Extract the (x, y) coordinate from the center of the cell holding the provided text.  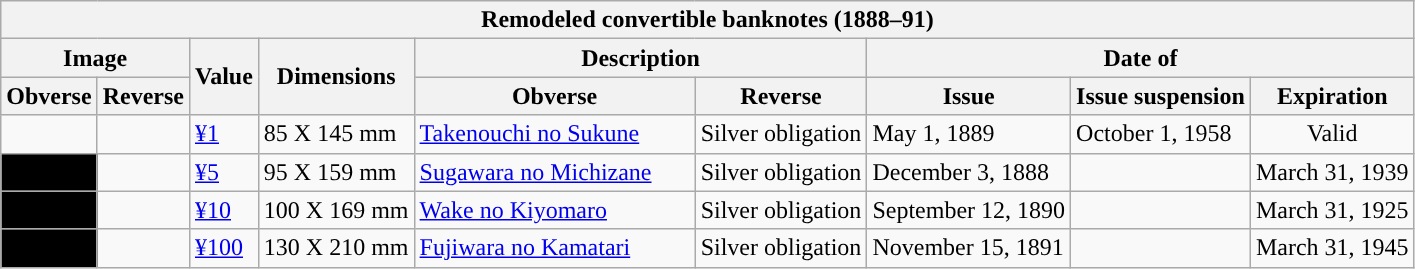
Sugawara no Michizane (554, 172)
March 31, 1939 (1332, 172)
95 X 159 mm (336, 172)
Issue (969, 96)
November 15, 1891 (969, 248)
Image (96, 58)
Value (224, 77)
¥5 (224, 172)
Valid (1332, 134)
100 X 169 mm (336, 210)
March 31, 1945 (1332, 248)
¥10 (224, 210)
Expiration (1332, 96)
85 X 145 mm (336, 134)
¥100 (224, 248)
Remodeled convertible banknotes (1888–91) (708, 20)
¥1 (224, 134)
Date of (1140, 58)
Wake no Kiyomaro (554, 210)
Takenouchi no Sukune (554, 134)
October 1, 1958 (1161, 134)
December 3, 1888 (969, 172)
September 12, 1890 (969, 210)
Description (640, 58)
March 31, 1925 (1332, 210)
May 1, 1889 (969, 134)
Dimensions (336, 77)
130 X 210 mm (336, 248)
Fujiwara no Kamatari (554, 248)
Issue suspension (1161, 96)
